Find where the given text appears and provide that cell's center as [X, Y] coordinate. 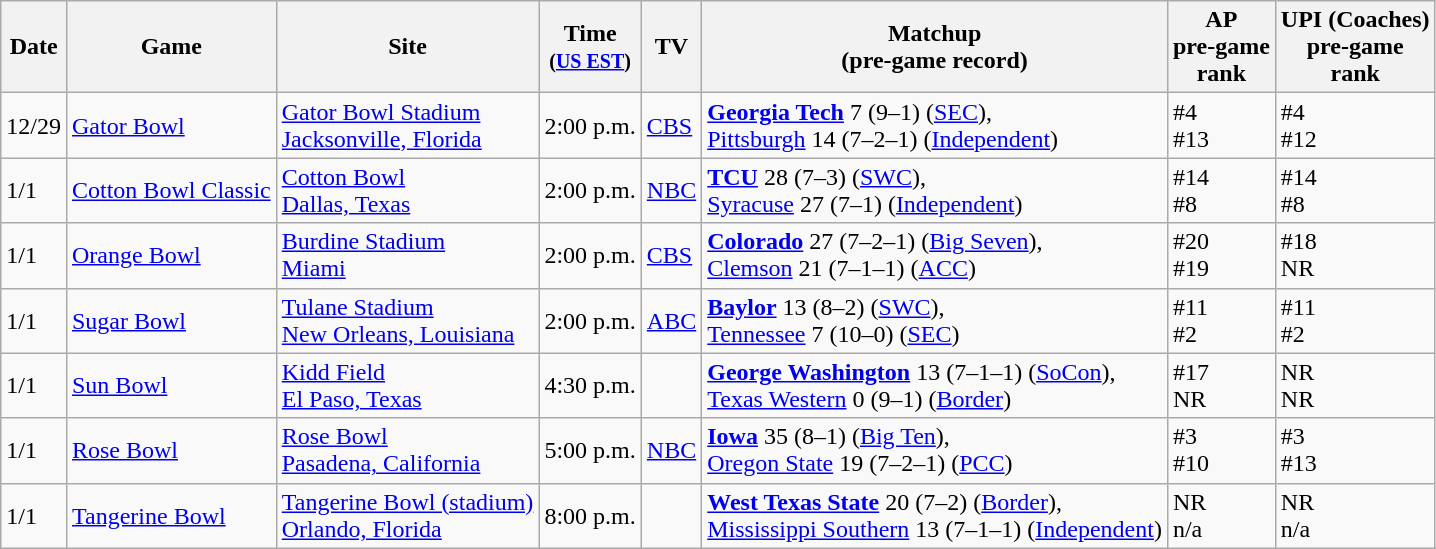
Site [408, 47]
ABC [671, 320]
#4#12 [1355, 126]
Iowa 35 (8–1) (Big Ten),Oregon State 19 (7–2–1) (PCC) [935, 450]
#3#13 [1355, 450]
Cotton Bowl Classic [171, 190]
Tangerine Bowl (stadium) Orlando, Florida [408, 516]
NRNR [1355, 386]
12/29 [34, 126]
Sugar Bowl [171, 320]
Colorado 27 (7–2–1) (Big Seven),Clemson 21 (7–1–1) (ACC) [935, 256]
West Texas State 20 (7–2) (Border),Mississippi Southern 13 (7–1–1) (Independent) [935, 516]
UPI (Coaches)pre-gamerank [1355, 47]
#4#13 [1221, 126]
Date [34, 47]
#17NR [1221, 386]
George Washington 13 (7–1–1) (SoCon),Texas Western 0 (9–1) (Border) [935, 386]
Georgia Tech 7 (9–1) (SEC),Pittsburgh 14 (7–2–1) (Independent) [935, 126]
Tulane Stadium New Orleans, Louisiana [408, 320]
Time(US EST) [590, 47]
Rose Bowl [171, 450]
4:30 p.m. [590, 386]
Game [171, 47]
Sun Bowl [171, 386]
Baylor 13 (8–2) (SWC),Tennessee 7 (10–0) (SEC) [935, 320]
8:00 p.m. [590, 516]
5:00 p.m. [590, 450]
Rose Bowl Pasadena, California [408, 450]
Matchup(pre-game record) [935, 47]
Kidd Field El Paso, Texas [408, 386]
#20#19 [1221, 256]
Burdine Stadium Miami [408, 256]
TV [671, 47]
TCU 28 (7–3) (SWC),Syracuse 27 (7–1) (Independent) [935, 190]
APpre-gamerank [1221, 47]
Gator Bowl Stadium Jacksonville, Florida [408, 126]
Gator Bowl [171, 126]
Orange Bowl [171, 256]
#3#10 [1221, 450]
#18NR [1355, 256]
Tangerine Bowl [171, 516]
Cotton Bowl Dallas, Texas [408, 190]
